Locate the cell with the specified text and output its (x, y) center coordinate. 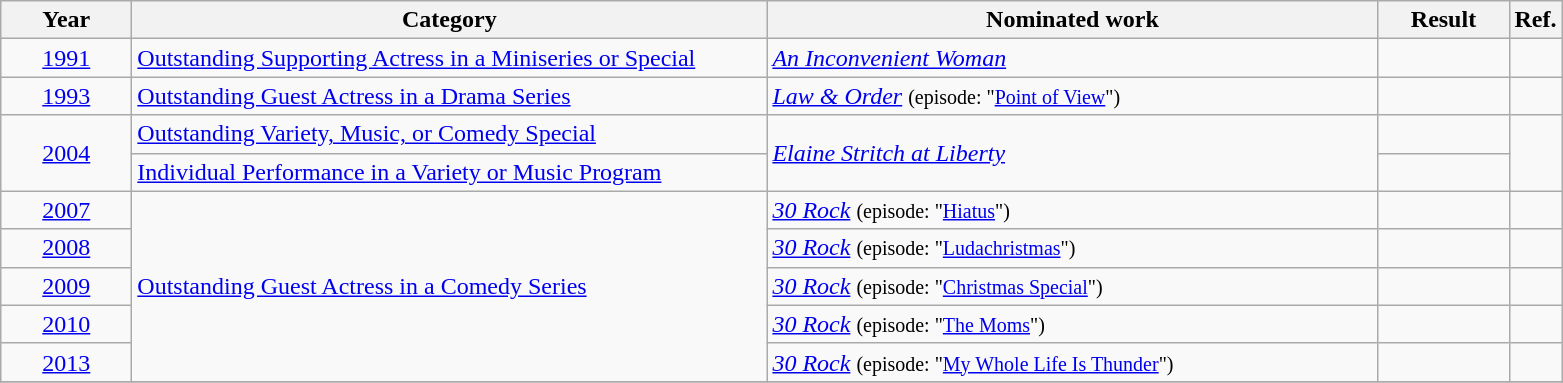
30 Rock (episode: "The Moms") (1072, 324)
30 Rock (episode: "My Whole Life Is Thunder") (1072, 362)
Nominated work (1072, 20)
Elaine Stritch at Liberty (1072, 153)
Outstanding Guest Actress in a Drama Series (450, 96)
2007 (66, 210)
Category (450, 20)
Outstanding Variety, Music, or Comedy Special (450, 134)
2010 (66, 324)
30 Rock (episode: "Christmas Special") (1072, 286)
2008 (66, 248)
30 Rock (episode: "Hiatus") (1072, 210)
An Inconvenient Woman (1072, 58)
1993 (66, 96)
Year (66, 20)
2004 (66, 153)
2009 (66, 286)
Ref. (1536, 20)
Individual Performance in a Variety or Music Program (450, 172)
1991 (66, 58)
Outstanding Guest Actress in a Comedy Series (450, 286)
30 Rock (episode: "Ludachristmas") (1072, 248)
Outstanding Supporting Actress in a Miniseries or Special (450, 58)
2013 (66, 362)
Law & Order (episode: "Point of View") (1072, 96)
Result (1444, 20)
